Return [x, y] of the center of cell containing provided text 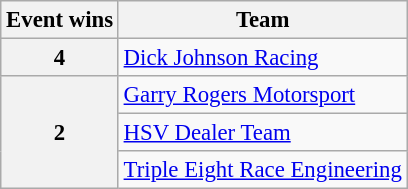
Team [262, 20]
4 [60, 58]
Dick Johnson Racing [262, 58]
Garry Rogers Motorsport [262, 95]
HSV Dealer Team [262, 133]
Event wins [60, 20]
Triple Eight Race Engineering [262, 170]
2 [60, 132]
